Return (x, y) of the center of cell containing provided text 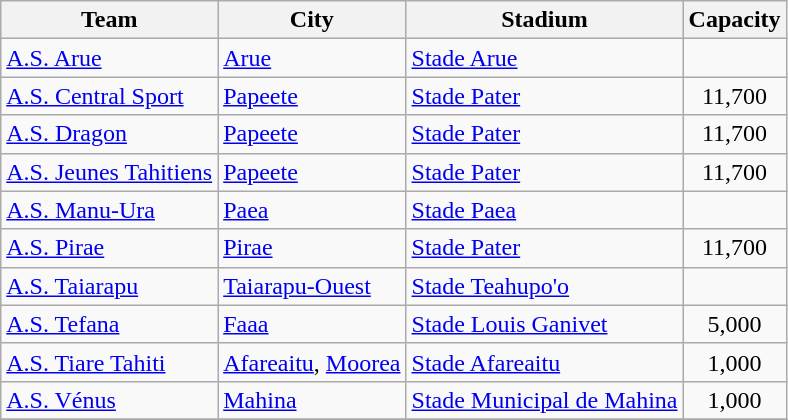
A.S. Taiarapu (110, 286)
A.S. Arue (110, 58)
A.S. Pirae (110, 248)
Team (110, 20)
A.S. Tiare Tahiti (110, 362)
Mahina (312, 400)
Stade Municipal de Mahina (544, 400)
Taiarapu-Ouest (312, 286)
Paea (312, 210)
Stade Paea (544, 210)
A.S. Vénus (110, 400)
Pirae (312, 248)
A.S. Central Sport (110, 96)
Stade Louis Ganivet (544, 324)
City (312, 20)
Stadium (544, 20)
Afareaitu, Moorea (312, 362)
Stade Arue (544, 58)
Stade Afareaitu (544, 362)
Arue (312, 58)
Faaa (312, 324)
A.S. Tefana (110, 324)
A.S. Jeunes Tahitiens (110, 172)
A.S. Dragon (110, 134)
A.S. Manu-Ura (110, 210)
Stade Teahupo'o (544, 286)
5,000 (734, 324)
Capacity (734, 20)
